Return the (X, Y) coordinate for the center point of the cell that contains the specified text.  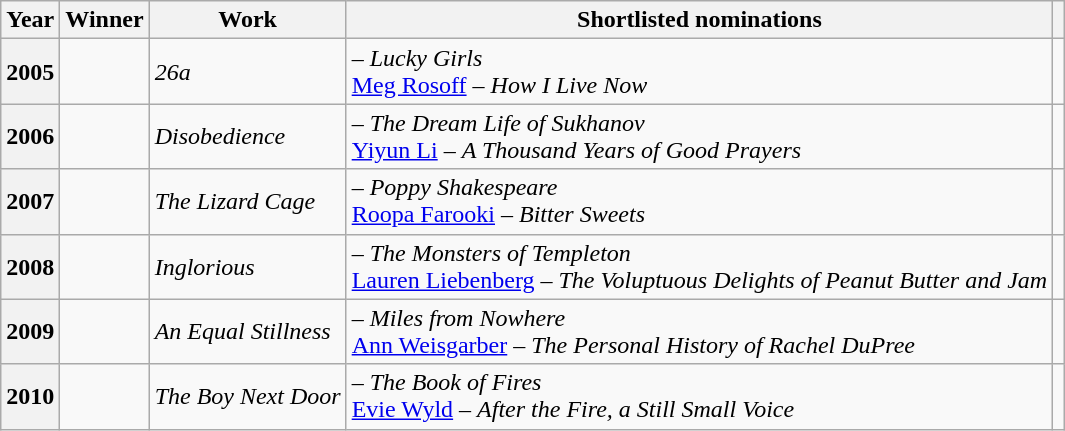
Work (248, 20)
Inglorious (248, 266)
The Boy Next Door (248, 396)
– The Monsters of Templeton Lauren Liebenberg – The Voluptuous Delights of Peanut Butter and Jam (699, 266)
2009 (30, 332)
2007 (30, 202)
– Lucky Girls Meg Rosoff – How I Live Now (699, 72)
– The Book of Fires Evie Wyld – After the Fire, a Still Small Voice (699, 396)
2010 (30, 396)
Disobedience (248, 136)
The Lizard Cage (248, 202)
– Miles from Nowhere Ann Weisgarber – The Personal History of Rachel DuPree (699, 332)
2005 (30, 72)
Winner (104, 20)
2008 (30, 266)
2006 (30, 136)
Shortlisted nominations (699, 20)
– Poppy Shakespeare Roopa Farooki – Bitter Sweets (699, 202)
– The Dream Life of Sukhanov Yiyun Li – A Thousand Years of Good Prayers (699, 136)
26a (248, 72)
Year (30, 20)
An Equal Stillness (248, 332)
